Capture the cell that displays the provided text and extract its [X, Y] central coordinate. 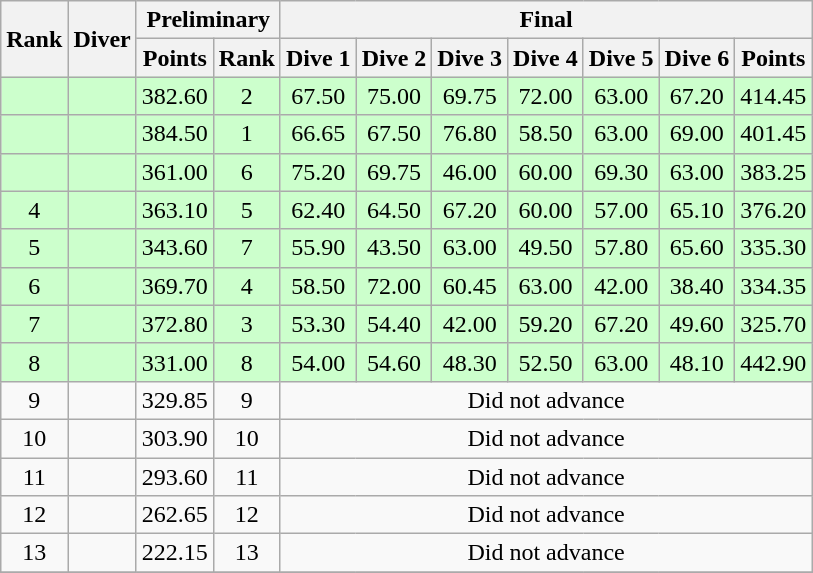
76.80 [470, 134]
369.70 [174, 286]
331.00 [174, 362]
372.80 [174, 324]
46.00 [470, 172]
343.60 [174, 248]
54.00 [318, 362]
414.45 [774, 96]
60.45 [470, 286]
293.60 [174, 477]
69.00 [697, 134]
57.00 [621, 210]
Dive 2 [394, 58]
75.20 [318, 172]
Dive 5 [621, 58]
49.60 [697, 324]
54.60 [394, 362]
363.10 [174, 210]
38.40 [697, 286]
Preliminary [208, 20]
335.30 [774, 248]
384.50 [174, 134]
75.00 [394, 96]
383.25 [774, 172]
55.90 [318, 248]
Dive 3 [470, 58]
Dive 4 [546, 58]
Dive 6 [697, 58]
Final [546, 20]
329.85 [174, 400]
222.15 [174, 553]
1 [246, 134]
54.40 [394, 324]
303.90 [174, 438]
65.60 [697, 248]
Dive 1 [318, 58]
62.40 [318, 210]
3 [246, 324]
376.20 [774, 210]
334.35 [774, 286]
52.50 [546, 362]
59.20 [546, 324]
48.30 [470, 362]
69.30 [621, 172]
361.00 [174, 172]
2 [246, 96]
401.45 [774, 134]
53.30 [318, 324]
Diver [102, 39]
325.70 [774, 324]
262.65 [174, 515]
49.50 [546, 248]
382.60 [174, 96]
64.50 [394, 210]
43.50 [394, 248]
65.10 [697, 210]
57.80 [621, 248]
48.10 [697, 362]
66.65 [318, 134]
442.90 [774, 362]
